Return [x, y] of the center of cell containing provided text 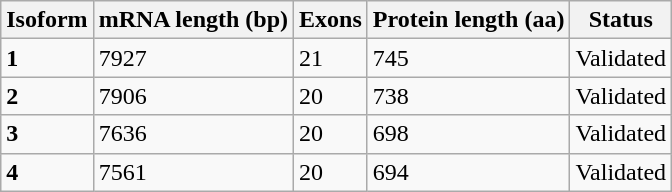
7906 [193, 96]
4 [47, 172]
Status [621, 20]
3 [47, 134]
698 [468, 134]
7927 [193, 58]
738 [468, 96]
mRNA length (bp) [193, 20]
7636 [193, 134]
745 [468, 58]
1 [47, 58]
Protein length (aa) [468, 20]
7561 [193, 172]
694 [468, 172]
Exons [331, 20]
Isoform [47, 20]
2 [47, 96]
21 [331, 58]
